Output the [X, Y] coordinate of the center of the cell containing the given text.  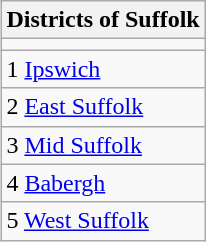
2 East Suffolk [103, 107]
5 West Suffolk [103, 221]
3 Mid Suffolk [103, 145]
4 Babergh [103, 183]
Districts of Suffolk [103, 20]
1 Ipswich [103, 69]
